Pinpoint the cell where the given text exists, returning its [x, y] midpoint coordinate. 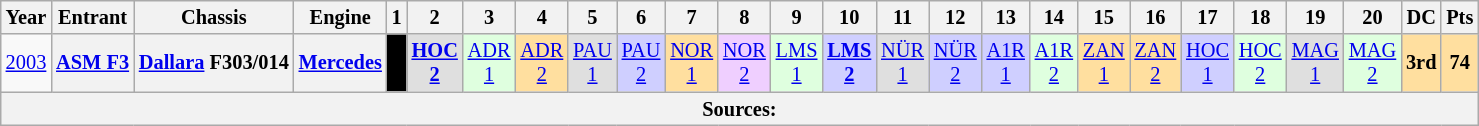
Chassis [214, 17]
11 [902, 17]
9 [797, 17]
DC [1421, 17]
74 [1460, 63]
16 [1156, 17]
14 [1054, 17]
Year [26, 17]
NÜR1 [902, 63]
3 [490, 17]
PAU2 [642, 63]
Mercedes [340, 63]
PAU1 [592, 63]
LMS1 [797, 63]
8 [744, 17]
ASM F3 [92, 63]
HOC1 [1208, 63]
NOR1 [692, 63]
10 [849, 17]
12 [956, 17]
17 [1208, 17]
A1R1 [1006, 63]
19 [1316, 17]
Engine [340, 17]
Entrant [92, 17]
6 [642, 17]
NOR2 [744, 63]
5 [592, 17]
ADR2 [542, 63]
2003 [26, 63]
3rd [1421, 63]
Sources: [740, 109]
2 [435, 17]
4 [542, 17]
15 [1104, 17]
MAG1 [1316, 63]
20 [1372, 17]
LMS2 [849, 63]
1 [397, 17]
13 [1006, 17]
ADR1 [490, 63]
A1R2 [1054, 63]
ZAN2 [1156, 63]
Dallara F303/014 [214, 63]
MAG2 [1372, 63]
Pts [1460, 17]
NÜR2 [956, 63]
7 [692, 17]
18 [1260, 17]
ZAN1 [1104, 63]
